Return [X, Y] of the center of cell containing provided text 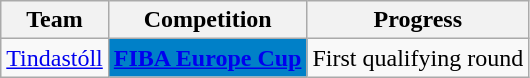
First qualifying round [418, 58]
Team [55, 20]
Tindastóll [55, 58]
Progress [418, 20]
Competition [208, 20]
FIBA Europe Cup [208, 58]
